Return (X, Y) of the center of cell containing provided text 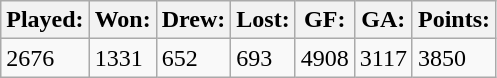
Lost: (263, 20)
GA: (383, 20)
693 (263, 58)
4908 (324, 58)
Drew: (194, 20)
GF: (324, 20)
1331 (122, 58)
Played: (45, 20)
3117 (383, 58)
3850 (454, 58)
2676 (45, 58)
652 (194, 58)
Points: (454, 20)
Won: (122, 20)
